Search for the cell housing the specified text and yield its [x, y] center coordinate. 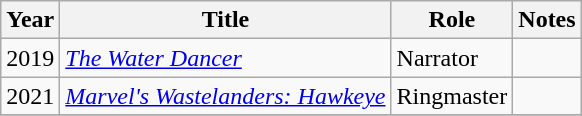
Role [452, 20]
Notes [547, 20]
Narrator [452, 58]
Ringmaster [452, 96]
Marvel's Wastelanders: Hawkeye [226, 96]
The Water Dancer [226, 58]
2019 [30, 58]
2021 [30, 96]
Year [30, 20]
Title [226, 20]
